Pinpoint the cell where the given text exists, returning its (X, Y) midpoint coordinate. 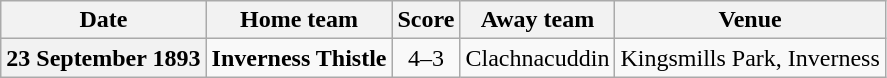
Score (426, 20)
Venue (750, 20)
Date (104, 20)
4–3 (426, 58)
Away team (538, 20)
Home team (299, 20)
23 September 1893 (104, 58)
Clachnacuddin (538, 58)
Inverness Thistle (299, 58)
Kingsmills Park, Inverness (750, 58)
